For the text-containing cell, return its midpoint in (X, Y) coordinate format. 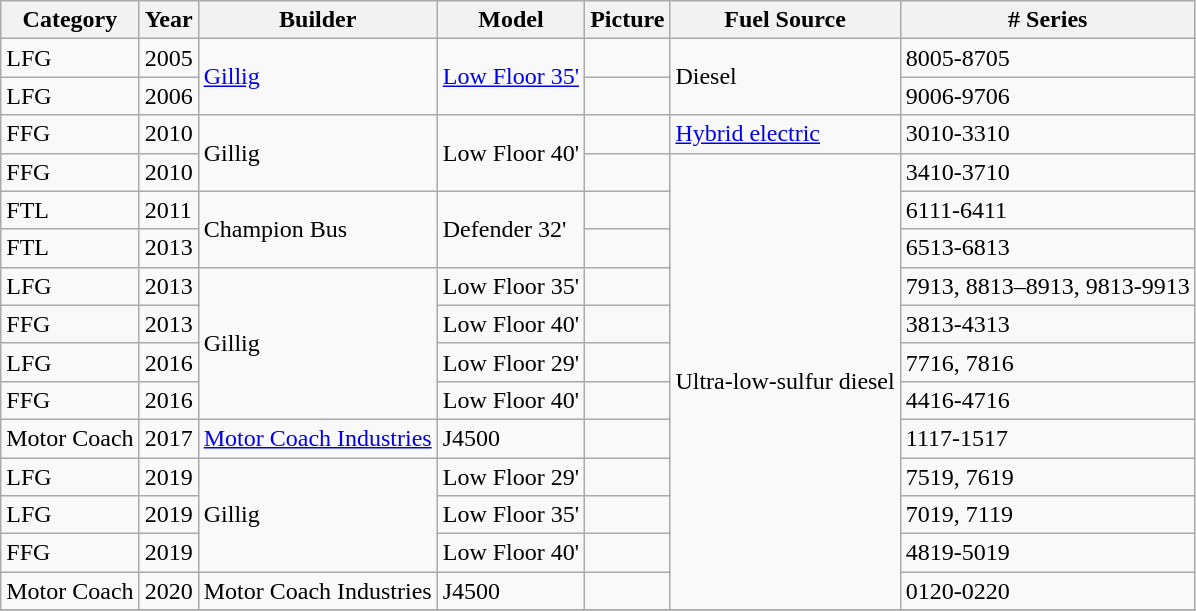
2006 (168, 96)
Model (510, 20)
7519, 7619 (1048, 477)
4819-5019 (1048, 553)
3010-3310 (1048, 134)
7019, 7119 (1048, 515)
7716, 7816 (1048, 362)
6111-6411 (1048, 210)
2011 (168, 210)
Hybrid electric (785, 134)
Year (168, 20)
9006-9706 (1048, 96)
Diesel (785, 77)
0120-0220 (1048, 591)
7913, 8813–8913, 9813-9913 (1048, 286)
Builder (318, 20)
2017 (168, 438)
Ultra-low-sulfur diesel (785, 382)
1117-1517 (1048, 438)
3813-4313 (1048, 324)
# Series (1048, 20)
2005 (168, 58)
2020 (168, 591)
Category (70, 20)
Defender 32' (510, 229)
4416-4716 (1048, 400)
Picture (628, 20)
Champion Bus (318, 229)
3410-3710 (1048, 172)
8005-8705 (1048, 58)
Fuel Source (785, 20)
6513-6813 (1048, 248)
